Determine the [x, y] coordinate at the center of the cell enclosing the given text.  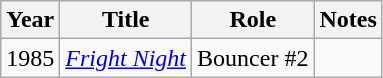
Role [253, 20]
Year [30, 20]
Notes [348, 20]
Bouncer #2 [253, 58]
Fright Night [126, 58]
1985 [30, 58]
Title [126, 20]
